Determine the (X, Y) coordinate at the center of the cell enclosing the given text.  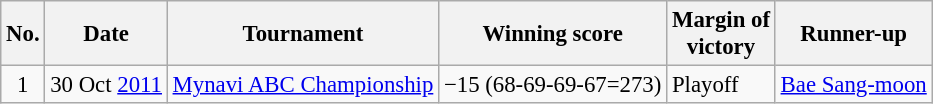
Winning score (553, 34)
Tournament (302, 34)
Playoff (722, 85)
Date (106, 34)
Mynavi ABC Championship (302, 85)
30 Oct 2011 (106, 85)
Bae Sang-moon (854, 85)
−15 (68-69-69-67=273) (553, 85)
No. (23, 34)
Margin ofvictory (722, 34)
Runner-up (854, 34)
1 (23, 85)
